Return (X, Y) of the center of cell containing provided text 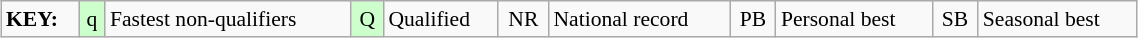
KEY: (40, 19)
Seasonal best (1058, 19)
Personal best (854, 19)
National record (639, 19)
SB (955, 19)
PB (753, 19)
Fastest non-qualifiers (228, 19)
q (92, 19)
Q (367, 19)
NR (523, 19)
Qualified (440, 19)
